Extract the (X, Y) coordinate from the center of the cell holding the provided text.  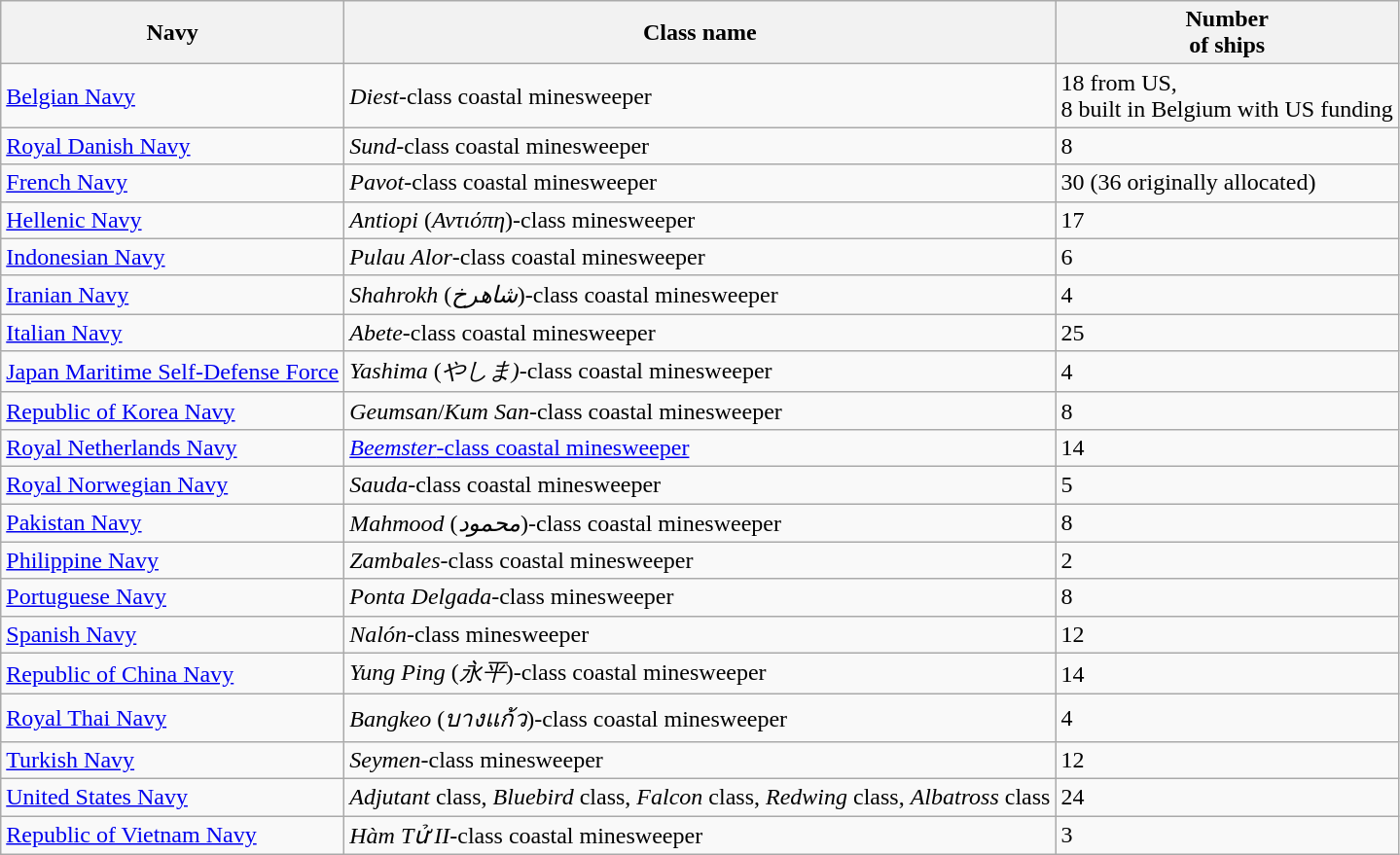
Royal Thai Navy (173, 718)
Yashima (やしま)-class coastal minesweeper (700, 372)
Abete-class coastal minesweeper (700, 333)
Mahmood (محمود)-class coastal minesweeper (700, 523)
Japan Maritime Self-Defense Force (173, 372)
18 from US, 8 built in Belgium with US funding (1227, 95)
United States Navy (173, 797)
Republic of Korea Navy (173, 410)
Philippine Navy (173, 560)
5 (1227, 484)
Pavot-class coastal minesweeper (700, 183)
Italian Navy (173, 333)
Royal Netherlands Navy (173, 447)
Beemster-class coastal minesweeper (700, 447)
Shahrokh (شاهرخ)-class coastal minesweeper (700, 295)
Spanish Navy (173, 634)
Antiopi (Αντιόπη)-class minesweeper (700, 220)
Indonesian Navy (173, 257)
Pakistan Navy (173, 523)
Royal Danish Navy (173, 146)
Portuguese Navy (173, 597)
Belgian Navy (173, 95)
Sauda-class coastal minesweeper (700, 484)
Republic of China Navy (173, 673)
Bangkeo (บางแก้ว)-class coastal minesweeper (700, 718)
Iranian Navy (173, 295)
25 (1227, 333)
Geumsan/Kum San-class coastal minesweeper (700, 410)
Ponta Delgada-class minesweeper (700, 597)
Numberof ships (1227, 33)
6 (1227, 257)
Nalón-class minesweeper (700, 634)
30 (36 originally allocated) (1227, 183)
17 (1227, 220)
French Navy (173, 183)
Hellenic Navy (173, 220)
24 (1227, 797)
Republic of Vietnam Navy (173, 835)
Royal Norwegian Navy (173, 484)
Seymen-class minesweeper (700, 760)
Hàm Tử II-class coastal minesweeper (700, 835)
Zambales-class coastal minesweeper (700, 560)
3 (1227, 835)
Pulau Alor-class coastal minesweeper (700, 257)
Navy (173, 33)
Turkish Navy (173, 760)
2 (1227, 560)
Class name (700, 33)
Yung Ping (永平)-class coastal minesweeper (700, 673)
Sund-class coastal minesweeper (700, 146)
Diest-class coastal minesweeper (700, 95)
Adjutant class, Bluebird class, Falcon class, Redwing class, Albatross class (700, 797)
